From the cell containing the given text, extract its center point as [x, y] coordinate. 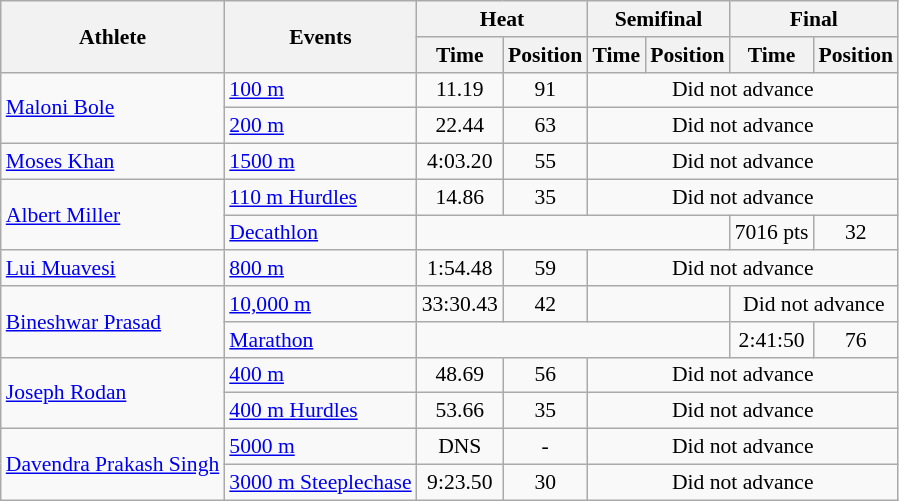
63 [545, 126]
7016 pts [772, 233]
- [545, 447]
33:30.43 [460, 304]
Marathon [320, 340]
11.19 [460, 90]
1500 m [320, 162]
Heat [502, 19]
53.66 [460, 411]
30 [545, 482]
32 [856, 233]
Maloni Bole [113, 108]
400 m Hurdles [320, 411]
59 [545, 269]
4:03.20 [460, 162]
Final [814, 19]
76 [856, 340]
Davendra Prakash Singh [113, 464]
Bineshwar Prasad [113, 322]
Lui Muavesi [113, 269]
Albert Miller [113, 214]
1:54.48 [460, 269]
9:23.50 [460, 482]
Moses Khan [113, 162]
DNS [460, 447]
2:41:50 [772, 340]
48.69 [460, 375]
42 [545, 304]
14.86 [460, 197]
400 m [320, 375]
110 m Hurdles [320, 197]
5000 m [320, 447]
91 [545, 90]
Events [320, 36]
Decathlon [320, 233]
10,000 m [320, 304]
3000 m Steeplechase [320, 482]
56 [545, 375]
Semifinal [658, 19]
200 m [320, 126]
800 m [320, 269]
100 m [320, 90]
22.44 [460, 126]
Joseph Rodan [113, 392]
55 [545, 162]
Athlete [113, 36]
